Provide the [x, y] coordinate of the cell's center where the given text is located.  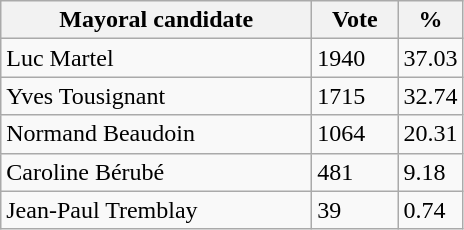
Normand Beaudoin [156, 134]
Jean-Paul Tremblay [156, 210]
% [430, 20]
Luc Martel [156, 58]
0.74 [430, 210]
Vote [355, 20]
9.18 [430, 172]
Mayoral candidate [156, 20]
1715 [355, 96]
1064 [355, 134]
1940 [355, 58]
20.31 [430, 134]
Caroline Bérubé [156, 172]
32.74 [430, 96]
39 [355, 210]
481 [355, 172]
Yves Tousignant [156, 96]
37.03 [430, 58]
